Output the [X, Y] coordinate of the center of the cell containing the given text.  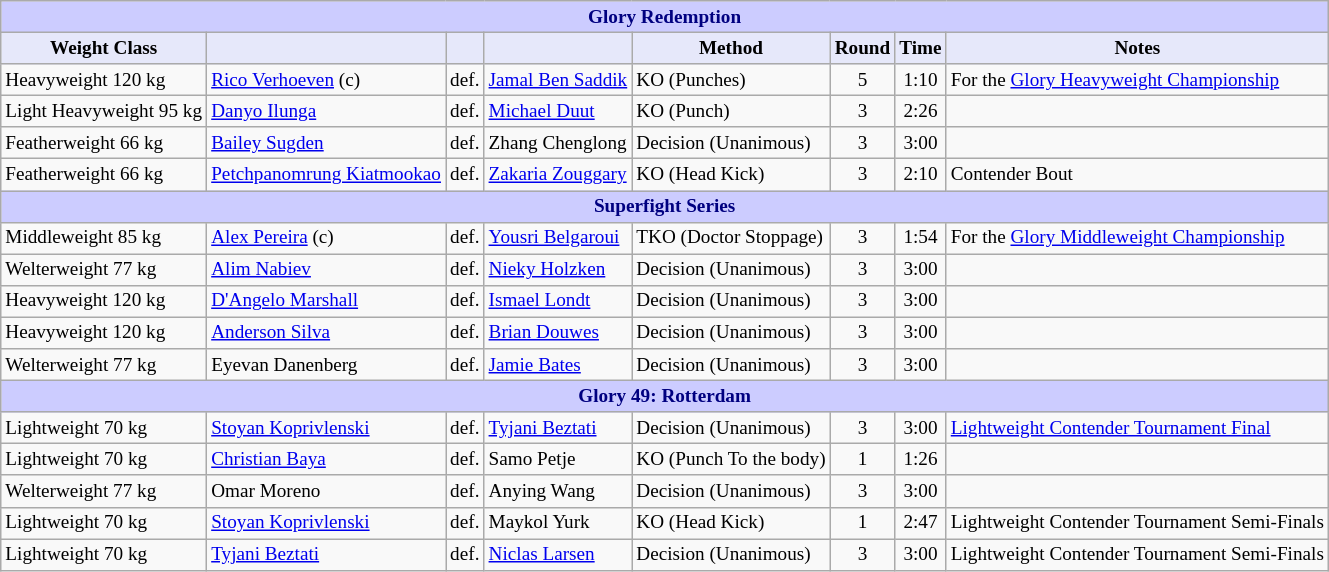
Notes [1137, 48]
2:26 [920, 111]
Petchpanomrung Kiatmookao [326, 175]
For the Glory Heavyweight Championship [1137, 80]
Glory Redemption [665, 17]
Lightweight Contender Tournament Final [1137, 428]
2:10 [920, 175]
Christian Baya [326, 460]
Maykol Yurk [558, 523]
Jamie Bates [558, 365]
Alim Nabiev [326, 270]
Method [731, 48]
Time [920, 48]
Niclas Larsen [558, 554]
Zakaria Zouggary [558, 175]
Weight Class [104, 48]
KO (Punches) [731, 80]
KO (Punch To the body) [731, 460]
Samo Petje [558, 460]
KO (Punch) [731, 111]
Nieky Holzken [558, 270]
Contender Bout [1137, 175]
Bailey Sugden [326, 143]
Alex Pereira (c) [326, 238]
1:54 [920, 238]
Anying Wang [558, 491]
Michael Duut [558, 111]
For the Glory Middleweight Championship [1137, 238]
Anderson Silva [326, 333]
Light Heavyweight 95 kg [104, 111]
Middleweight 85 kg [104, 238]
5 [862, 80]
Yousri Belgaroui [558, 238]
Ismael Londt [558, 301]
Danyo Ilunga [326, 111]
Round [862, 48]
Jamal Ben Saddik [558, 80]
2:47 [920, 523]
Superfight Series [665, 206]
Brian Douwes [558, 333]
Omar Moreno [326, 491]
TKO (Doctor Stoppage) [731, 238]
Zhang Chenglong [558, 143]
D'Angelo Marshall [326, 301]
Glory 49: Rotterdam [665, 396]
1:10 [920, 80]
1:26 [920, 460]
Rico Verhoeven (c) [326, 80]
Eyevan Danenberg [326, 365]
